For the text-containing cell, return its midpoint in (x, y) coordinate format. 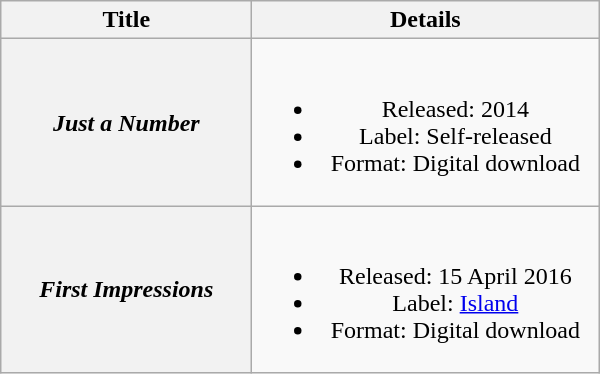
Released: 2014Label: Self-releasedFormat: Digital download (426, 122)
Released: 15 April 2016Label: IslandFormat: Digital download (426, 290)
Details (426, 20)
First Impressions (126, 290)
Title (126, 20)
Just a Number (126, 122)
